From the cell containing the given text, extract its center point as [x, y] coordinate. 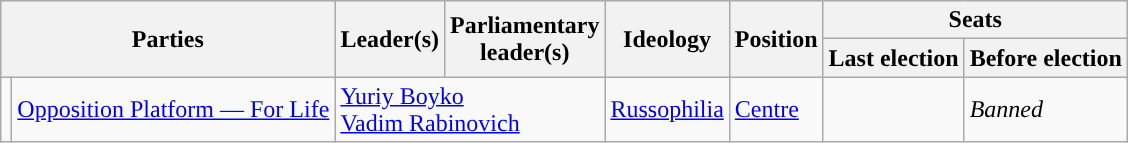
Seats [975, 20]
Banned [1046, 110]
Ideology [667, 39]
Centre [776, 110]
Opposition Platform — For Life [174, 110]
Parliamentaryleader(s) [525, 39]
Position [776, 39]
Last election [894, 58]
Yuriy BoykoVadim Rabinovich [470, 110]
Leader(s) [390, 39]
Before election [1046, 58]
Parties [168, 39]
Russophilia [667, 110]
